Return the [x, y] coordinate for the center point of the cell that contains the specified text.  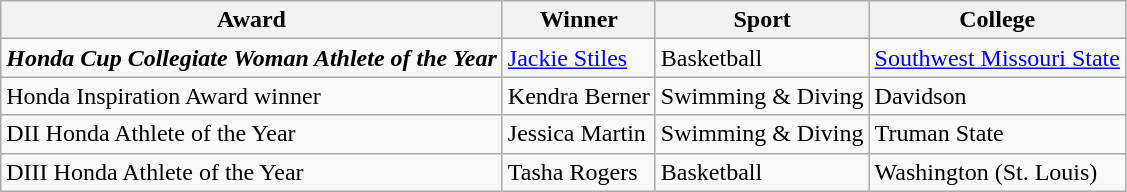
Jackie Stiles [578, 58]
DII Honda Athlete of the Year [252, 134]
Tasha Rogers [578, 172]
Winner [578, 20]
Davidson [997, 96]
Award [252, 20]
Kendra Berner [578, 96]
Washington (St. Louis) [997, 172]
Honda Cup Collegiate Woman Athlete of the Year [252, 58]
College [997, 20]
Truman State [997, 134]
Sport [762, 20]
Southwest Missouri State [997, 58]
Jessica Martin [578, 134]
Honda Inspiration Award winner [252, 96]
DIII Honda Athlete of the Year [252, 172]
